Output the [X, Y] coordinate of the center of the cell containing the given text.  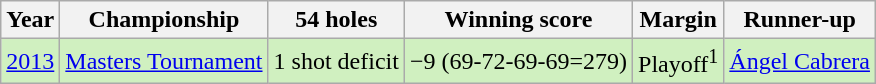
Championship [164, 20]
−9 (69-72-69-69=279) [518, 62]
1 shot deficit [336, 62]
2013 [30, 62]
Margin [678, 20]
Year [30, 20]
Runner-up [800, 20]
54 holes [336, 20]
Playoff1 [678, 62]
Winning score [518, 20]
Masters Tournament [164, 62]
Ángel Cabrera [800, 62]
